Scan for the cell matching the given text and deliver its (x, y) coordinate at center. 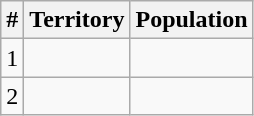
Population (192, 20)
2 (12, 96)
Territory (77, 20)
1 (12, 58)
# (12, 20)
